Output the (X, Y) coordinate of the center of the cell containing the given text.  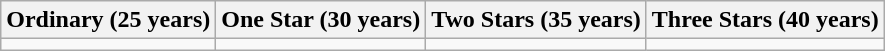
One Star (30 years) (321, 20)
Three Stars (40 years) (765, 20)
Ordinary (25 years) (108, 20)
Two Stars (35 years) (536, 20)
